Search for the cell housing the specified text and yield its (x, y) center coordinate. 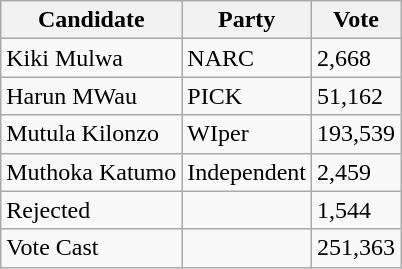
Party (247, 20)
NARC (247, 58)
Vote Cast (92, 248)
Independent (247, 172)
Harun MWau (92, 96)
Kiki Mulwa (92, 58)
Mutula Kilonzo (92, 134)
PICK (247, 96)
Vote (356, 20)
2,459 (356, 172)
51,162 (356, 96)
WIper (247, 134)
193,539 (356, 134)
Muthoka Katumo (92, 172)
Rejected (92, 210)
1,544 (356, 210)
251,363 (356, 248)
2,668 (356, 58)
Candidate (92, 20)
